Detect which cell encompasses the target text, then output its [X, Y] center coordinate. 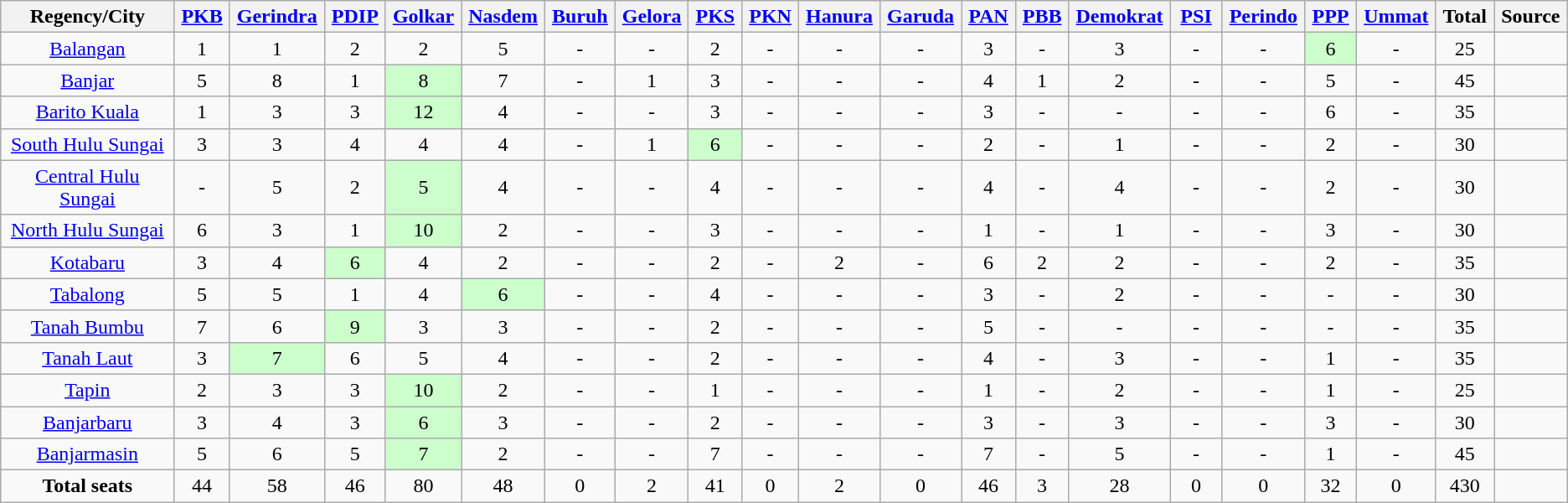
Total [1465, 17]
PAN [988, 17]
Tabalong [87, 294]
Source [1531, 17]
12 [423, 112]
32 [1330, 486]
28 [1119, 486]
Tapin [87, 390]
Hanura [839, 17]
Regency/City [87, 17]
Kotabaru [87, 262]
Tanah Laut [87, 358]
Barito Kuala [87, 112]
Total seats [87, 486]
44 [202, 486]
Banjarmasin [87, 454]
Golkar [423, 17]
430 [1465, 486]
48 [503, 486]
PKB [202, 17]
PSI [1196, 17]
South Hulu Sungai [87, 144]
Buruh [580, 17]
PDIP [355, 17]
Garuda [921, 17]
Banjarbaru [87, 422]
80 [423, 486]
9 [355, 326]
North Hulu Sungai [87, 231]
Tanah Bumbu [87, 326]
Banjar [87, 80]
Gerindra [276, 17]
Demokrat [1119, 17]
41 [715, 486]
58 [276, 486]
Balangan [87, 49]
Nasdem [503, 17]
Perindo [1263, 17]
Gelora [652, 17]
Ummat [1396, 17]
PKS [715, 17]
PKN [771, 17]
PBB [1042, 17]
Central Hulu Sungai [87, 188]
PPP [1330, 17]
